Return the [X, Y] coordinate for the center point of the cell that contains the specified text.  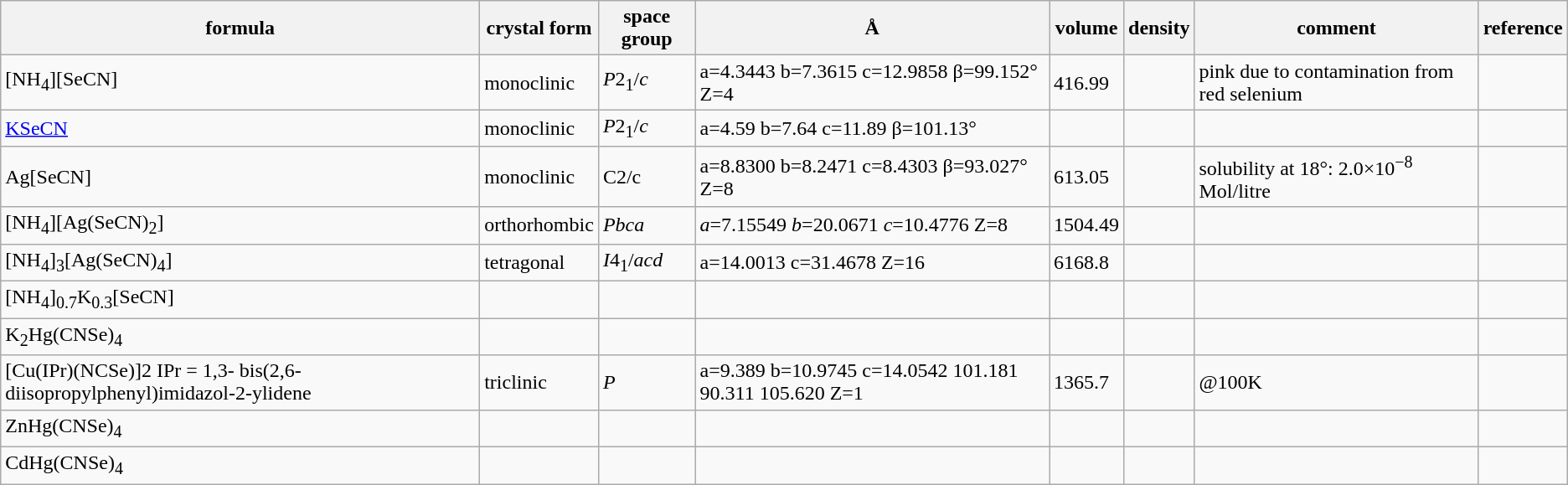
solubility at 18°: 2.0×10−8 Mol/litre [1337, 177]
6168.8 [1086, 262]
a=9.389 b=10.9745 c=14.0542 101.181 90.311 105.620 Z=1 [872, 382]
formula [240, 28]
[NH4][Ag(SeCN)2] [240, 225]
triclinic [539, 382]
density [1159, 28]
1504.49 [1086, 225]
@100K [1337, 382]
space group [647, 28]
a=4.59 b=7.64 c=11.89 β=101.13° [872, 128]
pink due to contamination from red selenium [1337, 82]
crystal form [539, 28]
I41/acd [647, 262]
orthorhombic [539, 225]
KSeCN [240, 128]
416.99 [1086, 82]
volume [1086, 28]
a=4.3443 b=7.3615 c=12.9858 β=99.152° Z=4 [872, 82]
Pbca [647, 225]
1365.7 [1086, 382]
CdHg(CNSe)4 [240, 466]
a=7.15549 b=20.0671 c=10.4776 Z=8 [872, 225]
K2Hg(CNSe)4 [240, 337]
reference [1523, 28]
Ag[SeCN] [240, 177]
[NH4][SeCN] [240, 82]
[NH4]0.7K0.3[SeCN] [240, 299]
a=14.0013 c=31.4678 Z=16 [872, 262]
[Cu(IPr)(NCSe)]2 IPr = 1,3- bis(2,6-diisopropylphenyl)imidazol-2-ylidene [240, 382]
tetragonal [539, 262]
ZnHg(CNSe)4 [240, 428]
613.05 [1086, 177]
P [647, 382]
comment [1337, 28]
Å [872, 28]
[NH4]3[Ag(SeCN)4] [240, 262]
C2/c [647, 177]
a=8.8300 b=8.2471 c=8.4303 β=93.027° Z=8 [872, 177]
